Find where the given text appears and provide that cell's center as [x, y] coordinate. 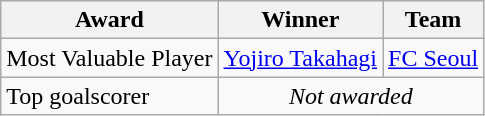
Winner [300, 20]
Team [434, 20]
Not awarded [351, 96]
Most Valuable Player [110, 58]
Award [110, 20]
FC Seoul [434, 58]
Yojiro Takahagi [300, 58]
Top goalscorer [110, 96]
